Identify which cell holds the provided text, then report its (x, y) central coordinate. 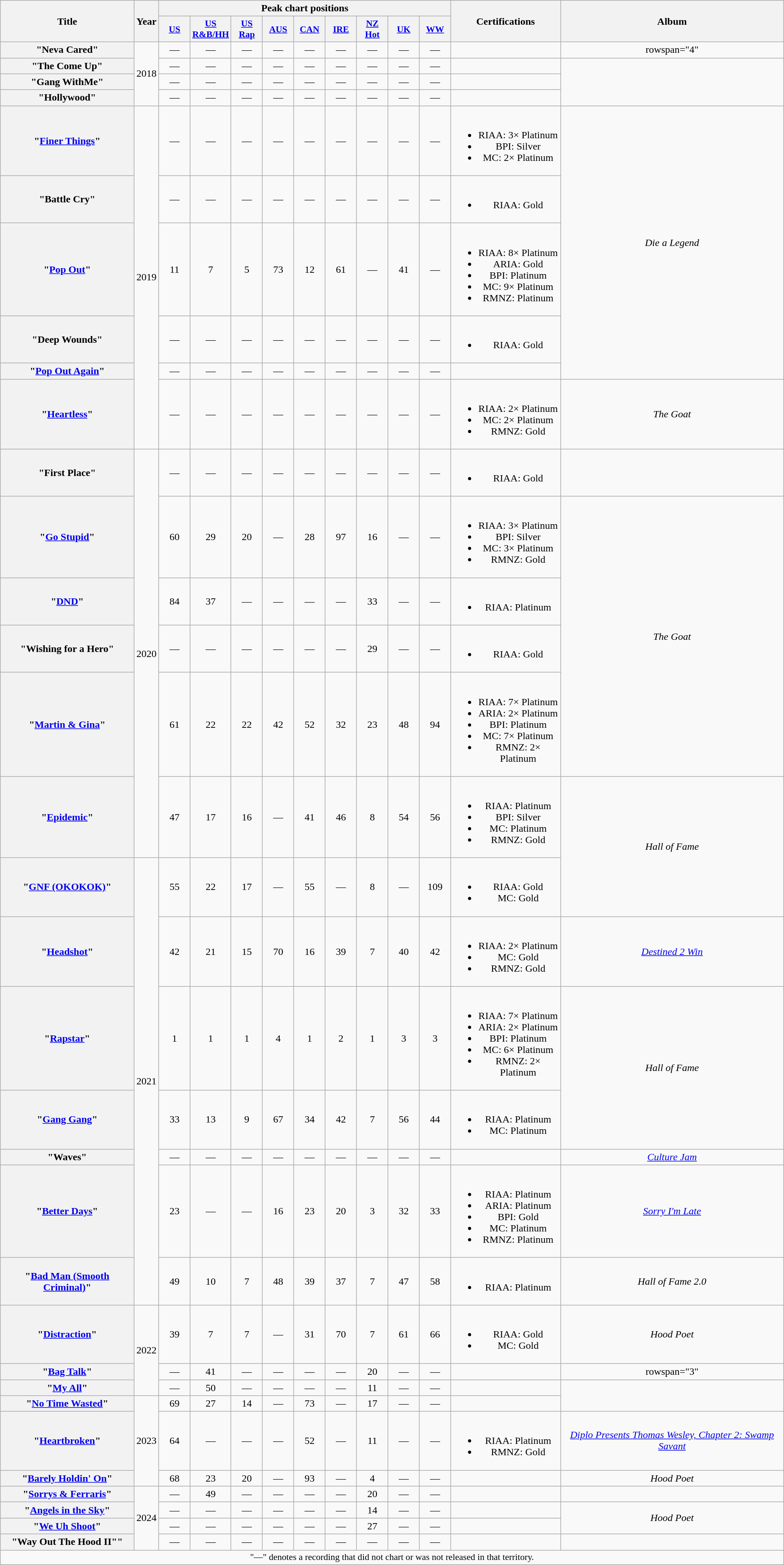
Culture Jam (672, 1157)
"We Uh Shoot" (67, 1526)
31 (310, 1334)
64 (174, 1441)
Year (147, 21)
"Wishing for a Hero" (67, 649)
"Barely Holdin' On" (67, 1478)
46 (341, 817)
"GNF (OKOKOK)" (67, 887)
"Neva Cared" (67, 50)
2023 (147, 1441)
"Deep Wounds" (67, 339)
"No Time Wasted" (67, 1404)
2 (341, 1038)
rowspan="3" (672, 1371)
"Go Stupid" (67, 537)
"First Place" (67, 473)
Title (67, 21)
"Epidemic" (67, 817)
Album (672, 21)
"Angels in the Sky" (67, 1510)
2022 (147, 1350)
54 (404, 817)
USR&B/HH (211, 29)
93 (310, 1478)
"Gang Gang" (67, 1120)
"Sorrys & Ferraris" (67, 1494)
Die a Legend (672, 242)
15 (247, 951)
9 (247, 1120)
Hall of Fame 2.0 (672, 1281)
97 (341, 537)
"Heartless" (67, 414)
Diplo Presents Thomas Wesley, Chapter 2: Swamp Savant (672, 1441)
94 (435, 724)
21 (211, 951)
RIAA: 7× PlatinumARIA: 2× PlatinumBPI: PlatinumMC: 7× PlatinumRMNZ: 2× Platinum (505, 724)
"Headshot" (67, 951)
"Waves" (67, 1157)
RIAA: 7× PlatinumARIA: 2× PlatinumBPI: PlatinumMC: 6× PlatinumRMNZ: 2× Platinum (505, 1038)
NZHot (373, 29)
10 (211, 1281)
RIAA: 2× PlatinumMC: GoldRMNZ: Gold (505, 951)
IRE (341, 29)
2024 (147, 1518)
Peak chart positions (305, 8)
84 (174, 602)
"My All" (67, 1387)
RIAA: 3× PlatinumBPI: SilverMC: 3× PlatinumRMNZ: Gold (505, 537)
68 (174, 1478)
67 (278, 1120)
"Way Out The Hood II"" (67, 1542)
RIAA: PlatinumBPI: SilverMC: PlatinumRMNZ: Gold (505, 817)
UK (404, 29)
34 (310, 1120)
"Battle Cry" (67, 199)
40 (404, 951)
2020 (147, 654)
5 (247, 269)
"Martin & Gina" (67, 724)
Sorry I'm Late (672, 1211)
"DND" (67, 602)
RIAA: 3× PlatinumBPI: SilverMC: 2× Platinum (505, 141)
13 (211, 1120)
12 (310, 269)
66 (435, 1334)
RIAA: 8× PlatinumARIA: GoldBPI: PlatinumMC: 9× PlatinumRMNZ: Platinum (505, 269)
"Distraction" (67, 1334)
Destined 2 Win (672, 951)
2019 (147, 277)
50 (211, 1387)
"Finer Things" (67, 141)
US (174, 29)
"Hollywood" (67, 98)
2018 (147, 74)
69 (174, 1404)
"Bad Man (Smooth Criminal)" (67, 1281)
AUS (278, 29)
RIAA: PlatinumARIA: PlatinumBPI: GoldMC: PlatinumRMNZ: Platinum (505, 1211)
2021 (147, 1081)
"—" denotes a recording that did not chart or was not released in that territory. (392, 1557)
rowspan="4" (672, 50)
28 (310, 537)
USRap (247, 29)
"Heartbroken" (67, 1441)
109 (435, 887)
"Rapstar" (67, 1038)
58 (435, 1281)
60 (174, 537)
"Better Days" (67, 1211)
"Pop Out" (67, 269)
"Bag Talk" (67, 1371)
Certifications (505, 21)
RIAA: 2× PlatinumMC: 2× PlatinumRMNZ: Gold (505, 414)
RIAA: PlatinumMC: Platinum (505, 1120)
WW (435, 29)
"Pop Out Again" (67, 371)
"Gang WithMe" (67, 82)
44 (435, 1120)
"The Come Up" (67, 66)
CAN (310, 29)
RIAA: PlatinumRMNZ: Gold (505, 1441)
